Extract the (x, y) coordinate from the center of the cell holding the provided text.  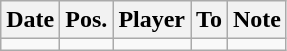
Note (256, 20)
To (210, 20)
Date (30, 20)
Player (152, 20)
Pos. (86, 20)
